Identify which cell holds the provided text, then report its (x, y) central coordinate. 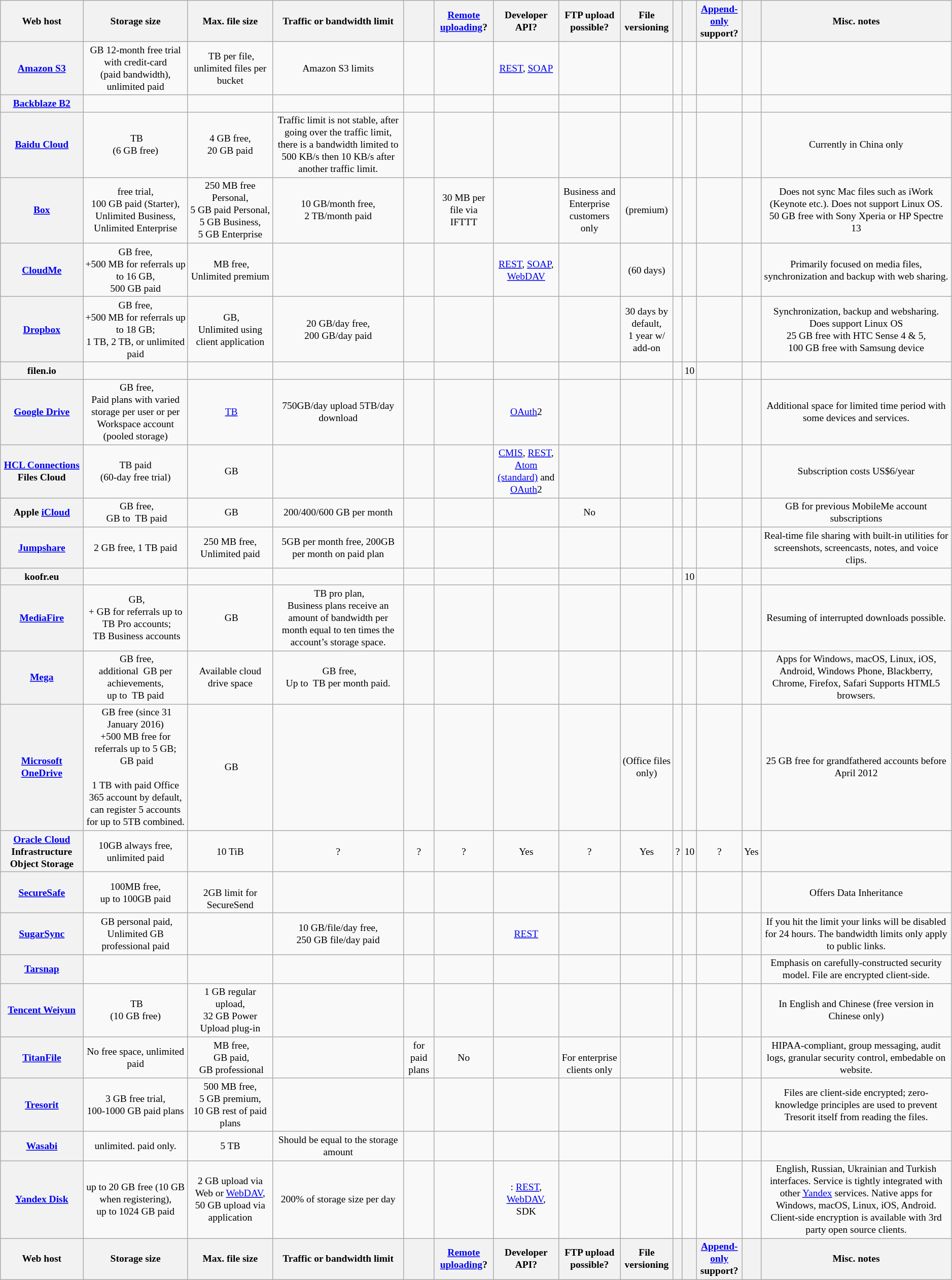
Available cloud drive space (230, 678)
3 GB free trial, 100-1000 GB paid plans (136, 1105)
(60 days) (647, 270)
HIPAA-compliant, group messaging, audit logs, granular security control, embedable on website. (856, 1057)
10 TiB (230, 851)
TB (6 GB free) (136, 145)
GB personal paid,Unlimited GB professional paid (136, 933)
200/400/600 GB per month (338, 512)
2GB limit for SecureSend (230, 893)
TB (230, 412)
Backblaze B2 (42, 103)
10GB always free, unlimited paid (136, 851)
Currently in China only (856, 145)
REST, SOAP (526, 68)
Tresorit (42, 1105)
GB free, GB to TB paid (136, 512)
CMIS, REST, Atom (standard) and OAuth2 (526, 471)
(Office files only) (647, 767)
In English and Chinese (free version in Chinese only) (856, 1010)
500 MB free,5 GB premium,10 GB rest of paid plans (230, 1105)
Business and Enterprise customers only (589, 210)
4 GB free,20 GB paid (230, 145)
For enterprise clients only (589, 1057)
TitanFile (42, 1057)
GB 12-month free trial with credit-card(paid bandwidth),unlimited paid (136, 68)
30 MB per file via IFTTT (464, 210)
Box (42, 210)
OAuth2 (526, 412)
No free space, unlimited paid (136, 1057)
MB free, GB paid, GB professional (230, 1057)
GB,Unlimited usingclient application (230, 329)
TB paid(60-day free trial) (136, 471)
Amazon S3 (42, 68)
20 GB/day free,200 GB/day paid (338, 329)
200% of storage size per day (338, 1199)
10 GB/month free,2 TB/month paid (338, 210)
GB free,Paid plans with varied storage per user or per Workspace account (pooled storage) (136, 412)
: REST, WebDAV, SDK (526, 1199)
Amazon S3 limits (338, 68)
MB free,Unlimited premium (230, 270)
Wasabi (42, 1146)
1 GB regular upload,32 GB Power Upload plug-in (230, 1010)
Dropbox (42, 329)
Apps for Windows, macOS, Linux, iOS, Android, Windows Phone, Blackberry, Chrome, Firefox, Safari Supports HTML5 browsers. (856, 678)
100MB free, up to 100GB paid (136, 893)
Synchronization, backup and websharing. Does support Linux OS25 GB free with HTC Sense 4 & 5,100 GB free with Samsung device (856, 329)
MediaFire (42, 618)
750GB/day upload 5TB/day download (338, 412)
GB free,Up to TB per month paid. (338, 678)
Does not sync Mac files such as iWork (Keynote etc.). Does not support Linux OS. 50 GB free with Sony Xperia or HP Spectre 13 (856, 210)
TB per file, unlimited files per bucket (230, 68)
25 GB free for grandfathered accounts before April 2012 (856, 767)
250 MB free Personal,5 GB paid Personal,5 GB Business,5 GB Enterprise (230, 210)
250 MB free, Unlimited paid (230, 548)
2 GB free, 1 TB paid (136, 548)
for paid plans (419, 1057)
Subscription costs US$6/year (856, 471)
Traffic limit is not stable, after going over the traffic limit, there is a bandwidth limited to 500 KB/s then 10 KB/s after another traffic limit. (338, 145)
2 GB upload via Web or WebDAV, 50 GB upload via application (230, 1199)
REST (526, 933)
If you hit the limit your links will be disabled for 24 hours. The bandwidth limits only apply to public links. (856, 933)
Yandex Disk (42, 1199)
SecureSafe (42, 893)
Files are client-side encrypted; zero-knowledge principles are used to prevent Tresorit itself from reading the files. (856, 1105)
Tarsnap (42, 969)
HCL Connections Files Cloud (42, 471)
30 days by default,1 year w/ add-on (647, 329)
(premium) (647, 210)
GB free,+500 MB for referrals up to 16 GB,500 GB paid (136, 270)
Resuming of interrupted downloads possible. (856, 618)
Additional space for limited time period with some devices and services. (856, 412)
Primarily focused on media files, synchronization and backup with web sharing. (856, 270)
REST, SOAP, WebDAV (526, 270)
Baidu Cloud (42, 145)
CloudMe (42, 270)
GB for previous MobileMe account subscriptions (856, 512)
GB free,additional GB per achievements,up to TB paid (136, 678)
10 GB/file/day free,250 GB file/day paid (338, 933)
free trial,100 GB paid (Starter),Unlimited Business,Unlimited Enterprise (136, 210)
Jumpshare (42, 548)
up to 20 GB free (10 GB when registering), up to 1024 GB paid (136, 1199)
Microsoft OneDrive (42, 767)
unlimited. paid only. (136, 1146)
Real-time file sharing with built-in utilities for screenshots, screencasts, notes, and voice clips. (856, 548)
Apple iCloud (42, 512)
Mega (42, 678)
SugarSync (42, 933)
Oracle Cloud Infrastructure Object Storage (42, 851)
GB,+ GB for referrals up to TB Pro accounts; TB Business accounts (136, 618)
Tencent Weiyun (42, 1010)
filen.io (42, 370)
GB free,+500 MB for referrals up to 18 GB;1 TB, 2 TB, or unlimited paid (136, 329)
5 TB (230, 1146)
TB(10 GB free) (136, 1010)
Offers Data Inheritance (856, 893)
Should be equal to the storage amount (338, 1146)
Google Drive (42, 412)
TB pro plan,Business plans receive an amount of bandwidth per month equal to ten times the account’s storage space. (338, 618)
5GB per month free, 200GB per month on paid plan (338, 548)
Emphasis on carefully-constructed security model. File are encrypted client-side. (856, 969)
koofr.eu (42, 576)
